Scan for the cell matching the given text and deliver its [x, y] coordinate at center. 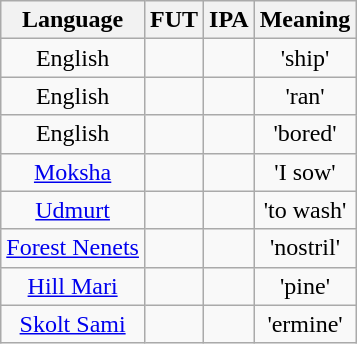
Moksha [73, 172]
'pine' [305, 286]
'bored' [305, 134]
'ermine' [305, 324]
Hill Mari [73, 286]
'to wash' [305, 210]
'ship' [305, 58]
'ran' [305, 96]
Skolt Sami [73, 324]
IPA [230, 20]
FUT [174, 20]
Udmurt [73, 210]
'I sow' [305, 172]
'nostril' [305, 248]
Meaning [305, 20]
Language [73, 20]
Forest Nenets [73, 248]
